Extract the (X, Y) coordinate from the center of the cell holding the provided text.  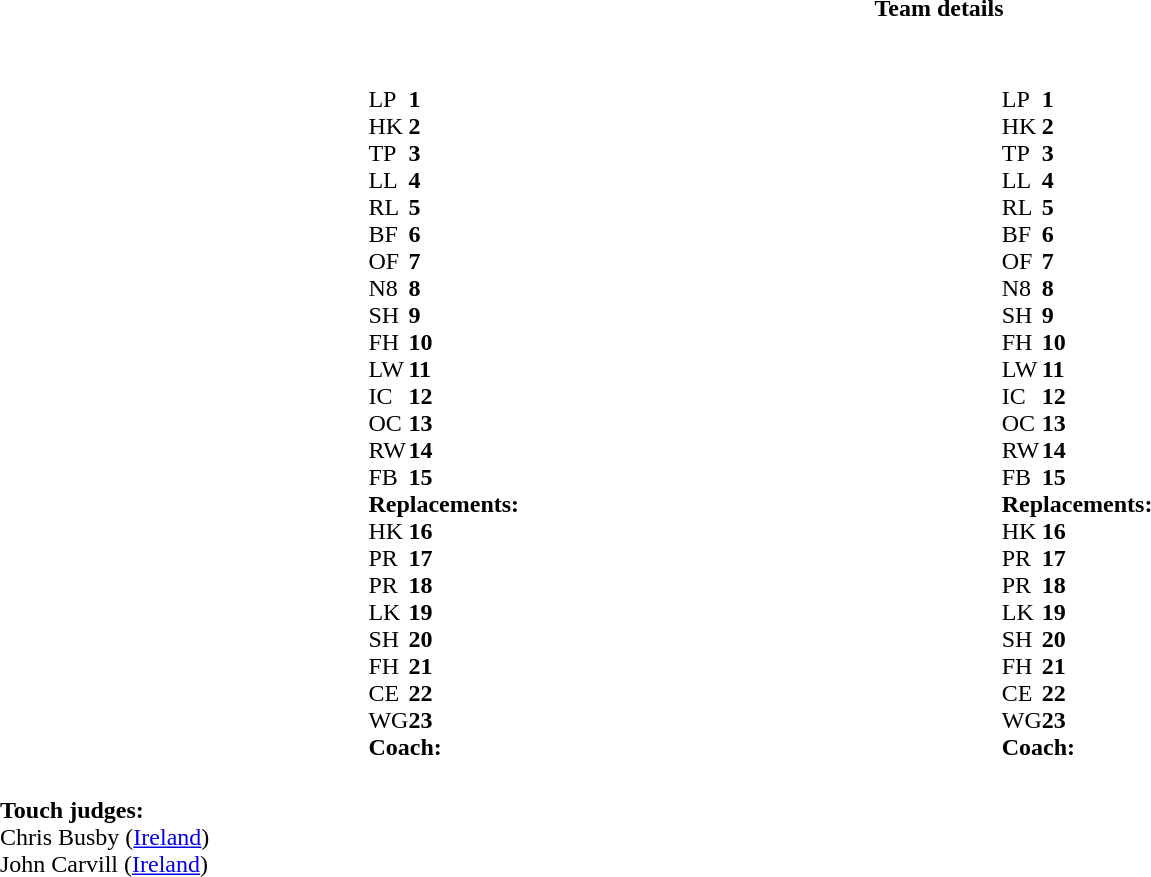
LP 1 HK 2 TP 3 LL 4 RL 5 BF 6 OF 7 N8 8 SH 9 FH 10 LW 11 IC 12 OC 13 RW 14 FB 15 Replacements: HK 16 PR 17 PR 18 LK 19 SH 20 FH 21 CE 22 WG 23 Coach: (618, 410)
Replacements: (444, 504)
Coach: (444, 748)
